Provide the (x, y) coordinate of the cell's center where the given text is located.  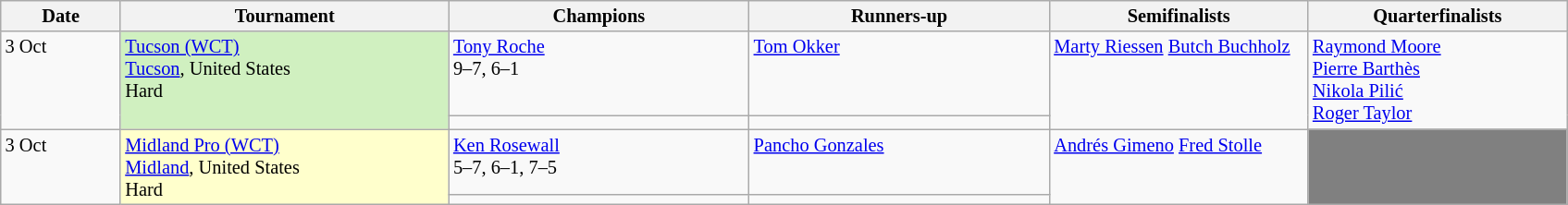
Quarterfinalists (1438, 16)
Andrés Gimeno Fred Stolle (1179, 167)
Tony Roche 9–7, 6–1 (599, 73)
Semifinalists (1179, 16)
Date (61, 16)
Pancho Gonzales (899, 162)
Midland Pro (WCT)Midland, United StatesHard (285, 167)
Tournament (285, 16)
Champions (599, 16)
Runners-up (899, 16)
Tom Okker (899, 73)
Raymond Moore Pierre Barthès Nikola Pilić Roger Taylor (1438, 80)
Tucson (WCT) Tucson, United StatesHard (285, 80)
Ken Rosewall 5–7, 6–1, 7–5 (599, 162)
Marty Riessen Butch Buchholz (1179, 80)
